Search for the cell housing the specified text and yield its (x, y) center coordinate. 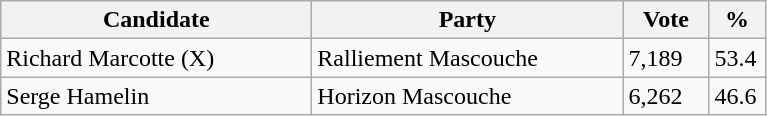
46.6 (737, 96)
Vote (666, 20)
Ralliement Mascouche (468, 58)
Candidate (156, 20)
7,189 (666, 58)
% (737, 20)
Party (468, 20)
Richard Marcotte (X) (156, 58)
53.4 (737, 58)
6,262 (666, 96)
Horizon Mascouche (468, 96)
Serge Hamelin (156, 96)
